Search for the cell housing the specified text and yield its [x, y] center coordinate. 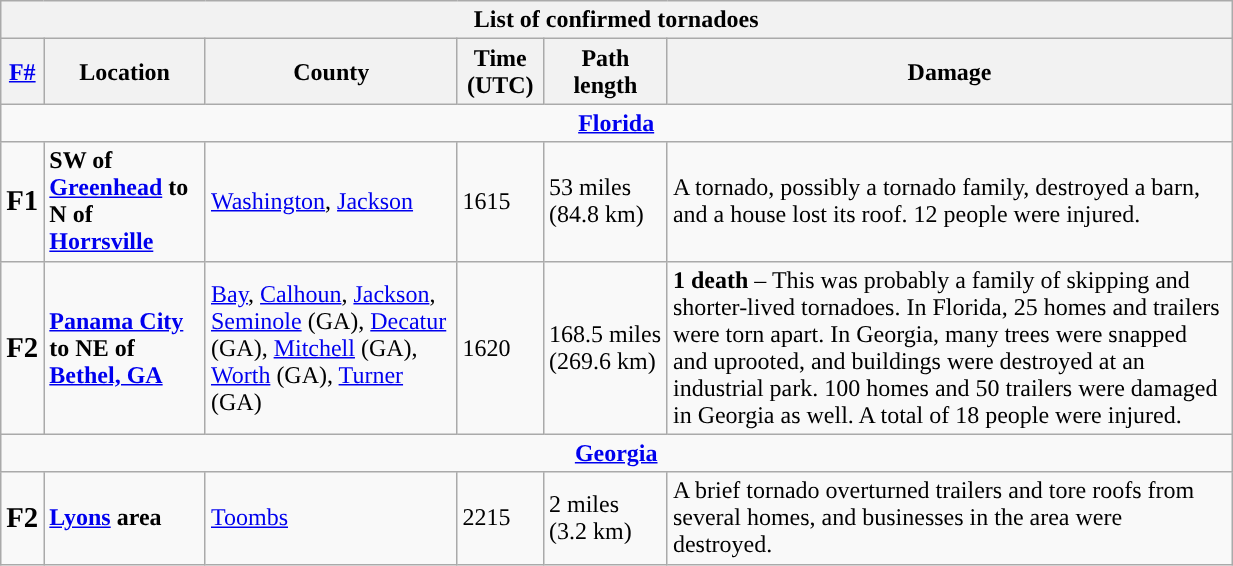
Lyons area [125, 518]
Bay, Calhoun, Jackson, Seminole (GA), Decatur (GA), Mitchell (GA), Worth (GA), Turner (GA) [331, 348]
Path length [605, 72]
F# [22, 72]
List of confirmed tornadoes [616, 20]
1620 [500, 348]
Panama City to NE of Bethel, GA [125, 348]
Georgia [616, 453]
2 miles (3.2 km) [605, 518]
A tornado, possibly a tornado family, destroyed a barn, and a house lost its roof. 12 people were injured. [949, 202]
Location [125, 72]
Washington, Jackson [331, 202]
Toombs [331, 518]
Time (UTC) [500, 72]
A brief tornado overturned trailers and tore roofs from several homes, and businesses in the area were destroyed. [949, 518]
Damage [949, 72]
1615 [500, 202]
168.5 miles (269.6 km) [605, 348]
Florida [616, 123]
County [331, 72]
SW of Greenhead to N of Horrsville [125, 202]
2215 [500, 518]
F1 [22, 202]
53 miles (84.8 km) [605, 202]
